For the text-containing cell, return its midpoint in (X, Y) coordinate format. 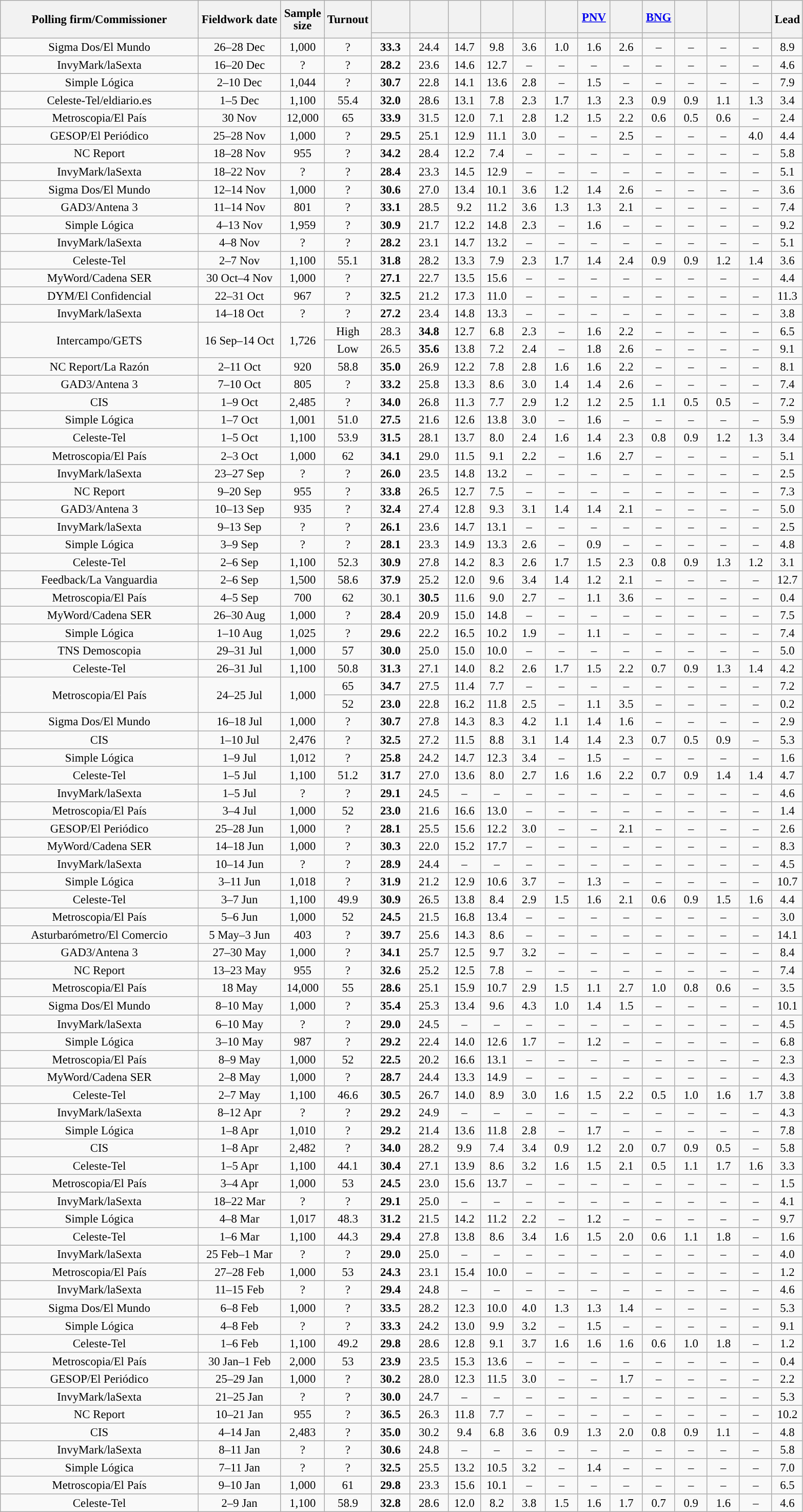
14,000 (303, 988)
21.4 (429, 1130)
4–8 Nov (239, 242)
52.3 (348, 563)
58.6 (348, 580)
7–11 Jan (239, 1468)
21–25 Jan (239, 1397)
4–8 Mar (239, 1219)
7.1 (497, 118)
10–21 Jan (239, 1414)
27–30 May (239, 953)
25–29 Jan (239, 1379)
DYM/El Confidencial (100, 296)
26–28 Dec (239, 47)
1–5 Oct (239, 438)
2,483 (303, 1432)
10–14 Jun (239, 864)
7–10 Oct (239, 385)
22–31 Oct (239, 296)
57 (348, 651)
15.4 (465, 1273)
25–28 Nov (239, 137)
33.5 (390, 1308)
5–6 Jun (239, 918)
4.1 (787, 1201)
2–7 May (239, 1095)
1–10 Aug (239, 633)
1–9 Jul (239, 758)
4.7 (787, 775)
1,500 (303, 580)
8–10 May (239, 1006)
TNS Demoscopia (100, 651)
High (348, 332)
8.8 (497, 740)
1–10 Jul (239, 740)
22.7 (429, 278)
25.7 (429, 953)
31.2 (390, 1219)
55.1 (348, 261)
30 Oct–4 Nov (239, 278)
34.8 (429, 332)
1,959 (303, 225)
3–10 May (239, 1042)
24–25 Jul (239, 695)
13–23 May (239, 970)
61 (348, 1485)
20.2 (429, 1059)
5 May–3 Jun (239, 935)
58.8 (348, 366)
26–30 Aug (239, 616)
9.0 (497, 597)
24.9 (429, 1113)
967 (303, 296)
PNV (594, 16)
26.0 (390, 473)
Turnout (348, 20)
15.3 (465, 1361)
13.9 (465, 1166)
Polling firm/Commissioner (100, 20)
11.0 (497, 296)
29.6 (390, 633)
9–13 Sep (239, 527)
26.8 (429, 402)
9–10 Jan (239, 1485)
Feedback/La Vanguardia (100, 580)
6–10 May (239, 1023)
24.3 (390, 1273)
26–31 Jul (239, 668)
2–3 Oct (239, 456)
53.9 (348, 438)
BNG (659, 16)
8.1 (787, 366)
25.3 (429, 1006)
16 Sep–14 Oct (239, 340)
5.9 (787, 420)
22.4 (429, 1042)
55.4 (348, 101)
25–28 Jun (239, 828)
17.7 (497, 846)
29.5 (390, 137)
14–18 Oct (239, 313)
18–22 Mar (239, 1201)
12,000 (303, 118)
1–6 Mar (239, 1237)
44.3 (348, 1237)
3–4 Jul (239, 811)
50.8 (348, 668)
4–8 Feb (239, 1325)
26.9 (429, 366)
21.7 (429, 225)
920 (303, 366)
31.9 (390, 882)
36.5 (390, 1414)
39.7 (390, 935)
2,485 (303, 402)
Celeste-Tel/eldiario.es (100, 101)
2–11 Oct (239, 366)
6–8 Feb (239, 1308)
3–4 Apr (239, 1184)
Low (348, 349)
9.3 (497, 509)
2,476 (303, 740)
1–6 Feb (239, 1344)
10.6 (497, 882)
26.7 (429, 1095)
1,017 (303, 1219)
15.9 (465, 988)
8–11 Jan (239, 1449)
1,001 (303, 420)
28.0 (429, 1379)
Intercampo/GETS (100, 340)
11.4 (465, 687)
11.6 (465, 597)
37.9 (390, 580)
10–13 Sep (239, 509)
30.3 (390, 846)
46.6 (348, 1095)
8–9 May (239, 1059)
28.3 (390, 332)
1,044 (303, 83)
987 (303, 1042)
14.6 (465, 65)
34.2 (390, 154)
18–22 Nov (239, 171)
27.4 (429, 509)
9–20 Sep (239, 491)
31.3 (390, 668)
1–5 Dec (239, 101)
1.9 (530, 633)
NC Report/La Razón (100, 366)
2–10 Dec (239, 83)
2,482 (303, 1148)
18–28 Nov (239, 154)
33.2 (390, 385)
33.1 (390, 207)
1,012 (303, 758)
30.1 (390, 597)
30.4 (390, 1166)
55 (348, 988)
1,726 (303, 340)
1–9 Oct (239, 402)
2–8 May (239, 1077)
11.1 (497, 137)
3–7 Jun (239, 899)
4–13 Nov (239, 225)
20.9 (429, 616)
8–12 Apr (239, 1113)
26.1 (390, 527)
35.6 (429, 349)
2–7 Nov (239, 261)
23–27 Sep (239, 473)
9.4 (465, 1432)
25.6 (429, 935)
30 Jan–1 Feb (239, 1361)
49.2 (348, 1344)
23.4 (429, 313)
49.9 (348, 899)
805 (303, 385)
11–14 Nov (239, 207)
22.2 (429, 633)
44.1 (348, 1166)
3–11 Jun (239, 882)
14.5 (465, 171)
3–9 Sep (239, 544)
16–20 Dec (239, 65)
15.2 (465, 846)
33.9 (390, 118)
17.3 (465, 296)
935 (303, 509)
Asturbarómetro/El Comercio (100, 935)
11–15 Feb (239, 1290)
0.2 (787, 704)
4–5 Sep (239, 597)
31.8 (390, 261)
25 Feb–1 Mar (239, 1254)
1,018 (303, 882)
32.0 (390, 101)
24.7 (429, 1397)
3.3 (787, 1166)
51.2 (348, 775)
33.8 (390, 491)
23.9 (390, 1361)
Lead (787, 20)
16.8 (465, 918)
22.0 (429, 846)
32.4 (390, 509)
30 Nov (239, 118)
7.0 (787, 1468)
2–9 Jan (239, 1503)
14–18 Jun (239, 846)
28.5 (429, 207)
13.5 (465, 278)
22.5 (390, 1059)
26.3 (429, 1414)
1,025 (303, 633)
48.3 (348, 1219)
58.9 (348, 1503)
1–5 Apr (239, 1166)
51.0 (348, 420)
16.2 (465, 704)
31.7 (390, 775)
32.8 (390, 1503)
16–18 Jul (239, 722)
34.7 (390, 687)
16.5 (465, 633)
27–28 Feb (239, 1273)
9.8 (497, 47)
28.9 (390, 864)
Fieldwork date (239, 20)
28.7 (390, 1077)
18 May (239, 988)
32.6 (390, 970)
403 (303, 935)
7.3 (787, 491)
1–7 Oct (239, 420)
35.4 (390, 1006)
12–14 Nov (239, 189)
4–14 Jan (239, 1432)
700 (303, 597)
1,010 (303, 1130)
Sample size (303, 20)
10.5 (497, 1468)
2,000 (303, 1361)
801 (303, 207)
29–31 Jul (239, 651)
